Capture the cell that displays the provided text and extract its [X, Y] central coordinate. 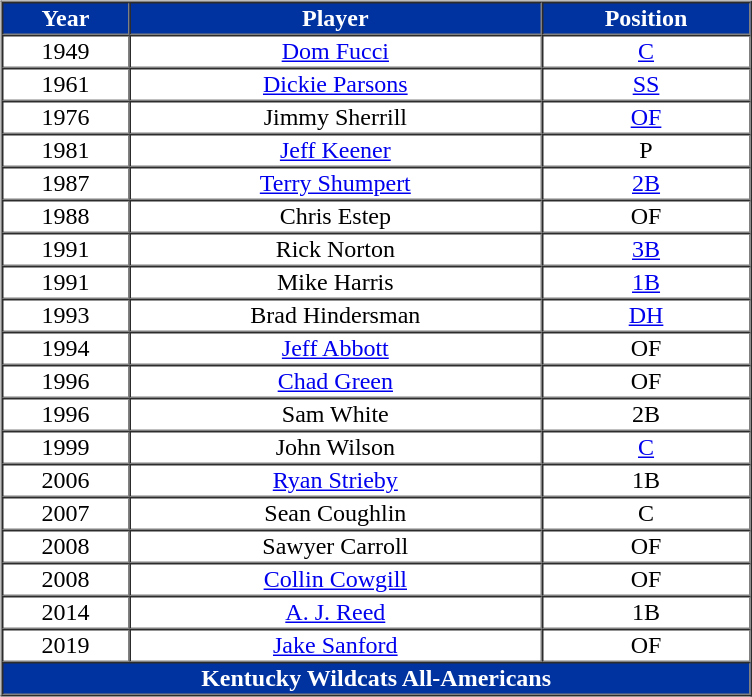
SS [646, 84]
Jeff Abbott [336, 348]
3B [646, 250]
P [646, 150]
A. J. Reed [336, 612]
Mike Harris [336, 282]
Player [336, 18]
Sean Coughlin [336, 514]
DH [646, 316]
Brad Hindersman [336, 316]
Ryan Strieby [336, 480]
Jimmy Sherrill [336, 118]
Collin Cowgill [336, 580]
1949 [66, 52]
1988 [66, 216]
2014 [66, 612]
Kentucky Wildcats All-Americans [376, 678]
Dickie Parsons [336, 84]
1994 [66, 348]
2007 [66, 514]
Position [646, 18]
Jake Sanford [336, 646]
Terry Shumpert [336, 184]
Chris Estep [336, 216]
Year [66, 18]
Rick Norton [336, 250]
1987 [66, 184]
1961 [66, 84]
2006 [66, 480]
Chad Green [336, 382]
2019 [66, 646]
Sam White [336, 414]
Jeff Keener [336, 150]
Dom Fucci [336, 52]
John Wilson [336, 448]
Sawyer Carroll [336, 546]
1999 [66, 448]
1981 [66, 150]
1976 [66, 118]
1993 [66, 316]
